Return [X, Y] of the center of cell containing provided text 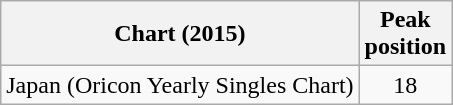
Chart (2015) [180, 34]
Japan (Oricon Yearly Singles Chart) [180, 85]
18 [405, 85]
Peakposition [405, 34]
